Return the [X, Y] coordinate for the center point of the cell that contains the specified text.  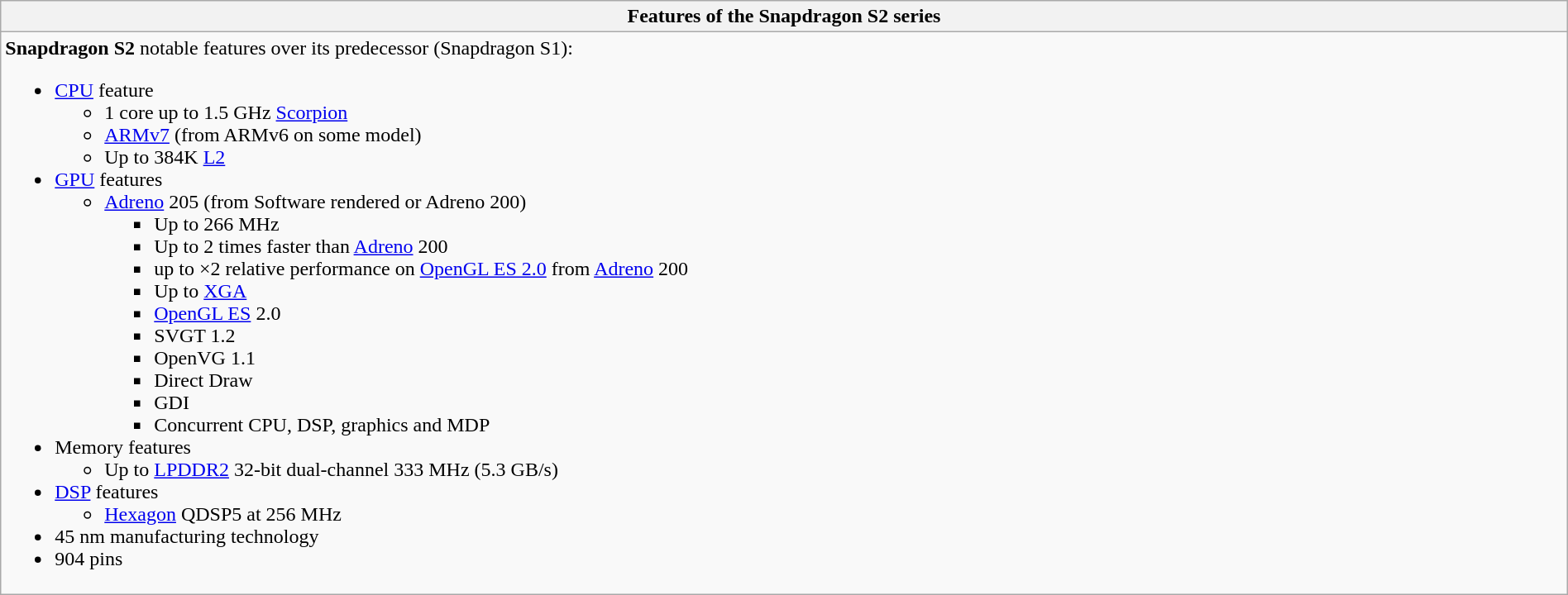
Features of the Snapdragon S2 series [784, 17]
